Capture the cell that displays the provided text and extract its (x, y) central coordinate. 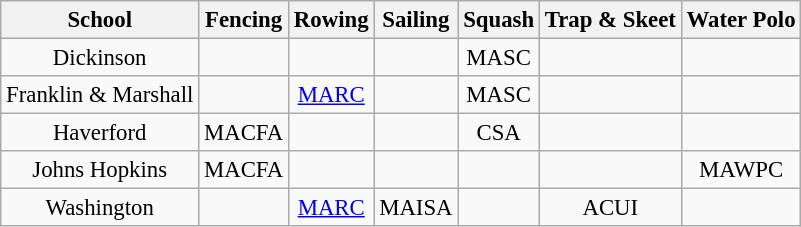
Rowing (332, 20)
School (100, 20)
Haverford (100, 133)
Washington (100, 208)
MAWPC (741, 170)
Johns Hopkins (100, 170)
Sailing (416, 20)
CSA (499, 133)
MAISA (416, 208)
Dickinson (100, 58)
Water Polo (741, 20)
Fencing (244, 20)
Franklin & Marshall (100, 95)
Squash (499, 20)
Trap & Skeet (610, 20)
ACUI (610, 208)
